Identify which cell holds the provided text, then report its [X, Y] central coordinate. 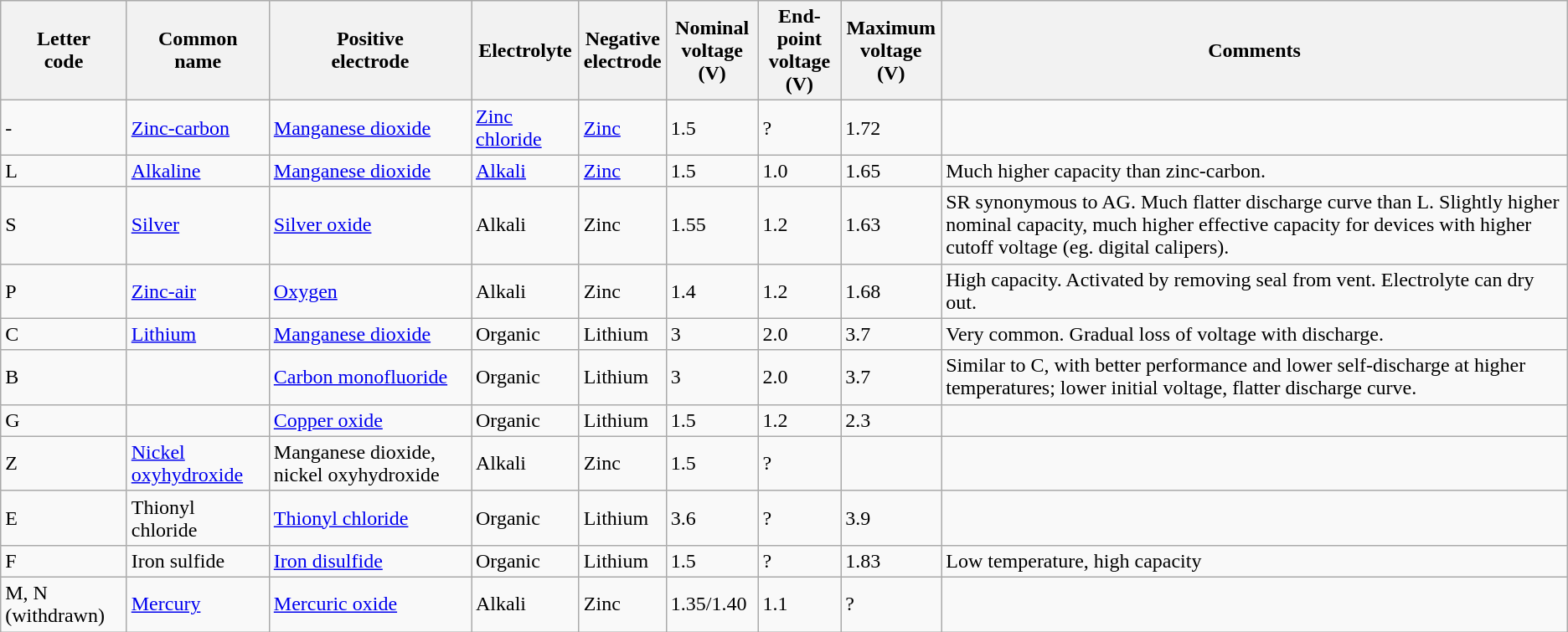
Positive electrode [370, 50]
1.65 [891, 171]
E [64, 517]
M, N (withdrawn) [64, 604]
Common name [198, 50]
Low temperature, high capacity [1255, 561]
1.72 [891, 127]
Mercuric oxide [370, 604]
Oxygen [370, 291]
1.83 [891, 561]
Electrolyte [524, 50]
1.1 [799, 604]
Maximum voltage (V) [891, 50]
- [64, 127]
2.3 [891, 420]
Iron disulfide [370, 561]
B [64, 377]
1.68 [891, 291]
1.0 [799, 171]
Alkaline [198, 171]
3.6 [712, 517]
Comments [1255, 50]
High capacity. Activated by removing seal from vent. Electrolyte can dry out. [1255, 291]
1.35/1.40 [712, 604]
1.55 [712, 225]
G [64, 420]
Z [64, 464]
Iron sulfide [198, 561]
S [64, 225]
1.4 [712, 291]
Zinc-air [198, 291]
Nominal voltage (V) [712, 50]
L [64, 171]
1.63 [891, 225]
Very common. Gradual loss of voltage with discharge. [1255, 334]
C [64, 334]
Much higher capacity than zinc-carbon. [1255, 171]
Zinc-carbon [198, 127]
Manganese dioxide, nickel oxyhydroxide [370, 464]
P [64, 291]
Similar to C, with better performance and lower self-discharge at higher temperatures; lower initial voltage, flatter discharge curve. [1255, 377]
End-point voltage (V) [799, 50]
Silver oxide [370, 225]
Nickel oxyhydroxide [198, 464]
Zinc chloride [524, 127]
F [64, 561]
Carbon monofluoride [370, 377]
Letter code [64, 50]
3.9 [891, 517]
Copper oxide [370, 420]
Mercury [198, 604]
Silver [198, 225]
Negative electrode [622, 50]
